Output the [X, Y] coordinate of the center of the cell containing the given text.  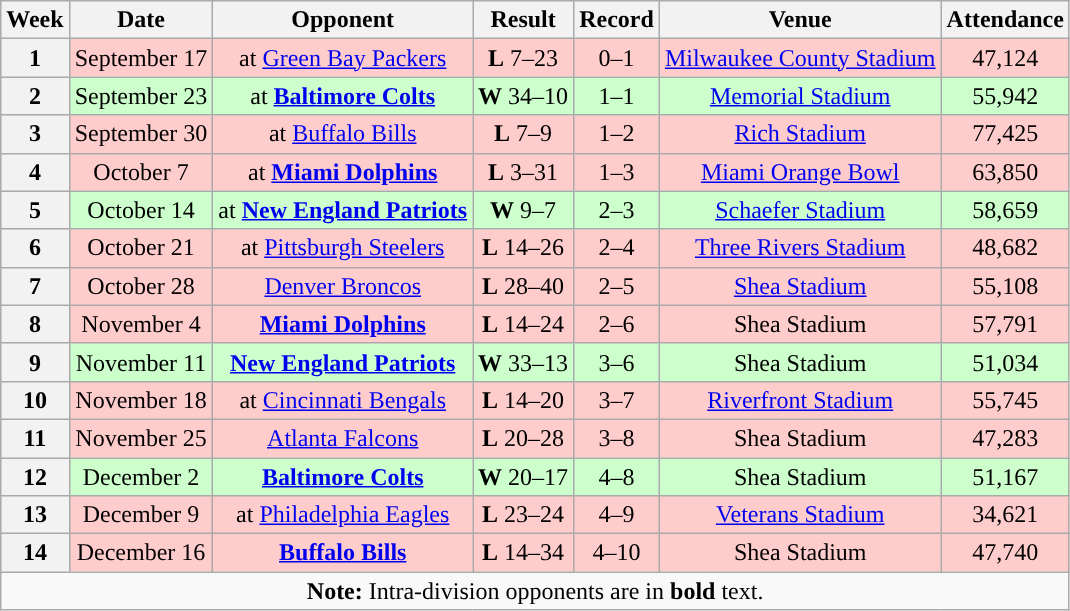
Baltimore Colts [343, 477]
2 [35, 96]
Venue [800, 20]
11 [35, 438]
3–6 [617, 362]
L 23–24 [524, 515]
1–3 [617, 172]
W 20–17 [524, 477]
L 7–9 [524, 134]
L 20–28 [524, 438]
Miami Dolphins [343, 324]
1 [35, 58]
4–9 [617, 515]
November 4 [141, 324]
48,682 [1005, 248]
Week [35, 20]
W 34–10 [524, 96]
at New England Patriots [343, 210]
0–1 [617, 58]
55,108 [1005, 286]
Attendance [1005, 20]
L 14–34 [524, 553]
November 18 [141, 400]
Denver Broncos [343, 286]
4–8 [617, 477]
6 [35, 248]
New England Patriots [343, 362]
W 9–7 [524, 210]
2–3 [617, 210]
3–8 [617, 438]
4 [35, 172]
W 33–13 [524, 362]
63,850 [1005, 172]
October 14 [141, 210]
51,034 [1005, 362]
L 14–20 [524, 400]
47,740 [1005, 553]
L 7–23 [524, 58]
at Miami Dolphins [343, 172]
5 [35, 210]
Atlanta Falcons [343, 438]
4–10 [617, 553]
9 [35, 362]
57,791 [1005, 324]
November 25 [141, 438]
47,283 [1005, 438]
Record [617, 20]
58,659 [1005, 210]
September 23 [141, 96]
at Buffalo Bills [343, 134]
55,942 [1005, 96]
September 30 [141, 134]
Three Rivers Stadium [800, 248]
Buffalo Bills [343, 553]
October 21 [141, 248]
at Green Bay Packers [343, 58]
Miami Orange Bowl [800, 172]
L 28–40 [524, 286]
Veterans Stadium [800, 515]
November 11 [141, 362]
1–2 [617, 134]
2–6 [617, 324]
December 2 [141, 477]
Date [141, 20]
13 [35, 515]
51,167 [1005, 477]
7 [35, 286]
Note: Intra-division opponents are in bold text. [536, 591]
3 [35, 134]
Milwaukee County Stadium [800, 58]
December 16 [141, 553]
2–4 [617, 248]
at Philadelphia Eagles [343, 515]
Memorial Stadium [800, 96]
55,745 [1005, 400]
10 [35, 400]
1–1 [617, 96]
September 17 [141, 58]
L 14–24 [524, 324]
Rich Stadium [800, 134]
at Baltimore Colts [343, 96]
December 9 [141, 515]
Riverfront Stadium [800, 400]
3–7 [617, 400]
at Cincinnati Bengals [343, 400]
L 3–31 [524, 172]
77,425 [1005, 134]
L 14–26 [524, 248]
October 28 [141, 286]
Result [524, 20]
8 [35, 324]
34,621 [1005, 515]
October 7 [141, 172]
Schaefer Stadium [800, 210]
47,124 [1005, 58]
at Pittsburgh Steelers [343, 248]
12 [35, 477]
Opponent [343, 20]
14 [35, 553]
2–5 [617, 286]
